Return [x, y] of the center of cell containing provided text 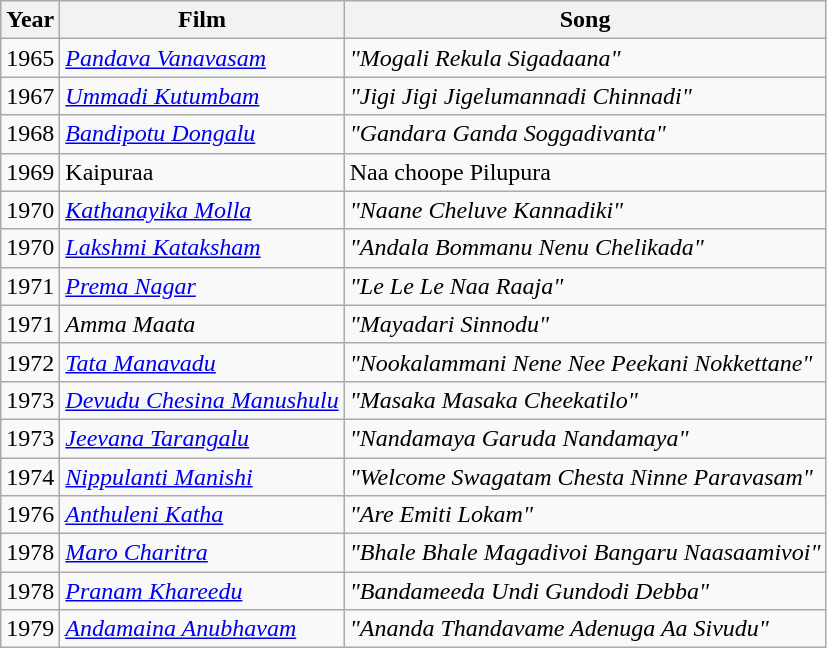
"Bandameeda Undi Gundodi Debba" [585, 591]
1976 [30, 515]
"Nookalammani Nene Nee Peekani Nokkettane" [585, 362]
Amma Maata [202, 324]
1965 [30, 58]
"Ananda Thandavame Adenuga Aa Sivudu" [585, 629]
Nippulanti Manishi [202, 477]
Maro Charitra [202, 553]
Film [202, 20]
"Gandara Ganda Soggadivanta" [585, 134]
"Mogali Rekula Sigadaana" [585, 58]
1968 [30, 134]
Pandava Vanavasam [202, 58]
Tata Manavadu [202, 362]
1974 [30, 477]
Andamaina Anubhavam [202, 629]
Pranam Khareedu [202, 591]
Anthuleni Katha [202, 515]
Jeevana Tarangalu [202, 438]
"Mayadari Sinnodu" [585, 324]
"Andala Bommanu Nenu Chelikada" [585, 248]
Year [30, 20]
Ummadi Kutumbam [202, 96]
"Bhale Bhale Magadivoi Bangaru Naasaamivoi" [585, 553]
Kathanayika Molla [202, 210]
"Masaka Masaka Cheekatilo" [585, 400]
Kaipuraa [202, 172]
Devudu Chesina Manushulu [202, 400]
1972 [30, 362]
"Are Emiti Lokam" [585, 515]
"Jigi Jigi Jigelumannadi Chinnadi" [585, 96]
Naa choope Pilupura [585, 172]
Lakshmi Kataksham [202, 248]
Song [585, 20]
"Welcome Swagatam Chesta Ninne Paravasam" [585, 477]
Prema Nagar [202, 286]
1969 [30, 172]
"Naane Cheluve Kannadiki" [585, 210]
"Le Le Le Naa Raaja" [585, 286]
"Nandamaya Garuda Nandamaya" [585, 438]
1979 [30, 629]
Bandipotu Dongalu [202, 134]
1967 [30, 96]
